Find where the given text appears and provide that cell's center as [X, Y] coordinate. 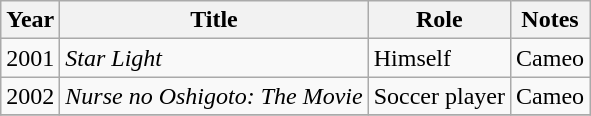
Star Light [214, 58]
Title [214, 20]
Role [439, 20]
Year [30, 20]
2002 [30, 96]
Notes [550, 20]
Nurse no Oshigoto: The Movie [214, 96]
Himself [439, 58]
2001 [30, 58]
Soccer player [439, 96]
